From the cell containing the given text, extract its center point as [X, Y] coordinate. 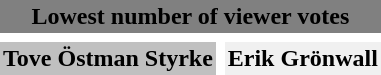
Lowest number of viewer votes [190, 16]
Erik Grönwall [303, 58]
Tove Östman Styrke [108, 58]
